Identify which cell holds the provided text, then report its (x, y) central coordinate. 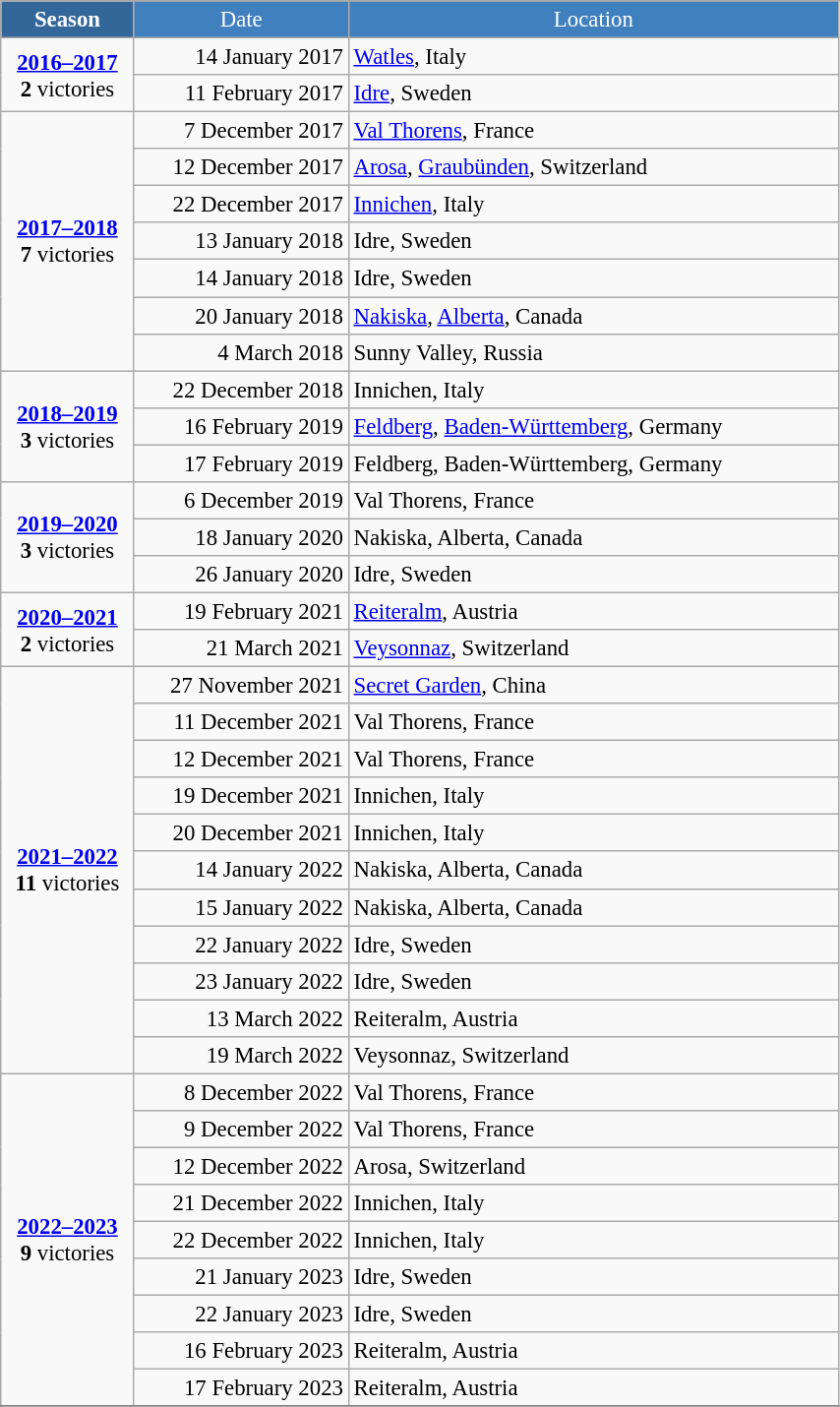
16 February 2023 (241, 1351)
Arosa, Switzerland (593, 1166)
26 January 2020 (241, 575)
13 January 2018 (241, 241)
22 January 2023 (241, 1315)
2022–2023 9 victories (67, 1240)
16 February 2019 (241, 426)
17 February 2019 (241, 463)
19 December 2021 (241, 796)
11 December 2021 (241, 722)
2017–2018 7 victories (67, 242)
15 January 2022 (241, 907)
2016–2017 2 victories (67, 75)
12 December 2021 (241, 760)
9 December 2022 (241, 1130)
19 March 2022 (241, 1056)
2020–2021 2 victories (67, 630)
20 December 2021 (241, 833)
13 March 2022 (241, 1018)
Watles, Italy (593, 57)
Arosa, Graubünden, Switzerland (593, 167)
2018–2019 3 victories (67, 427)
6 December 2019 (241, 501)
14 January 2018 (241, 278)
22 December 2018 (241, 390)
22 January 2022 (241, 945)
14 January 2017 (241, 57)
Location (593, 20)
Secret Garden, China (593, 686)
23 January 2022 (241, 981)
18 January 2020 (241, 537)
2019–2020 3 victories (67, 537)
20 January 2018 (241, 316)
17 February 2023 (241, 1388)
8 December 2022 (241, 1092)
22 December 2022 (241, 1241)
14 January 2022 (241, 871)
21 December 2022 (241, 1203)
Season (67, 20)
11 February 2017 (241, 93)
21 March 2021 (241, 648)
7 December 2017 (241, 131)
Date (241, 20)
21 January 2023 (241, 1277)
19 February 2021 (241, 611)
22 December 2017 (241, 205)
Sunny Valley, Russia (593, 352)
2021–2022 11 victories (67, 871)
12 December 2017 (241, 167)
4 March 2018 (241, 352)
27 November 2021 (241, 686)
12 December 2022 (241, 1166)
